Output the (x, y) coordinate of the center of the cell containing the given text.  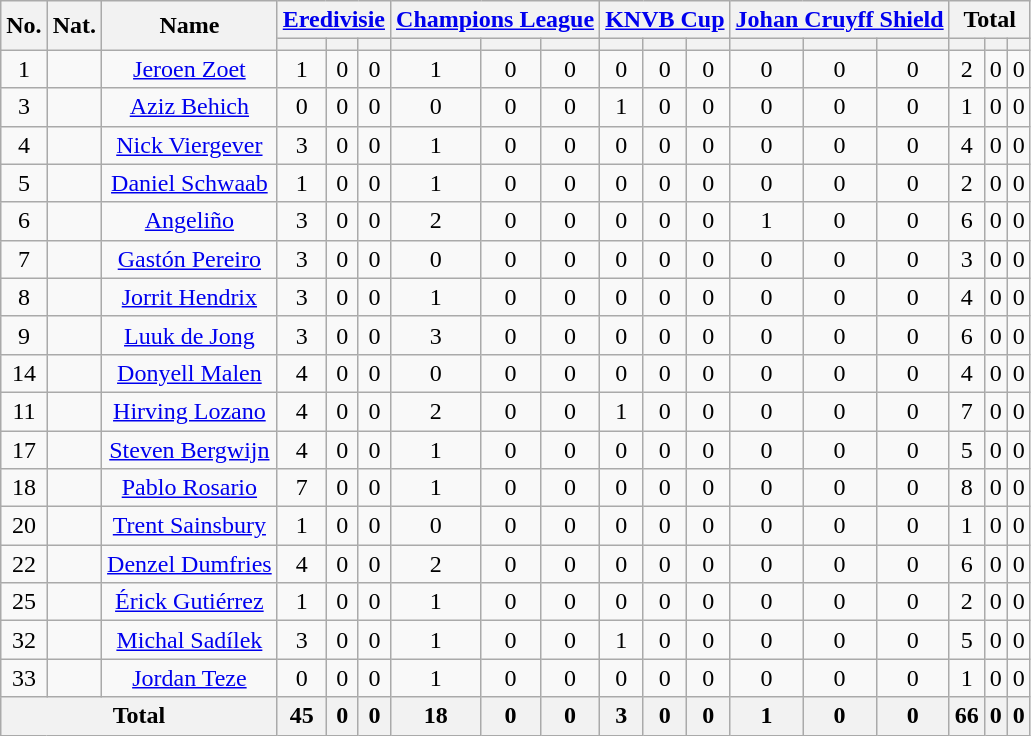
Jeroen Zoet (190, 69)
32 (24, 640)
Daniel Schwaab (190, 183)
Gastón Pereiro (190, 259)
25 (24, 602)
20 (24, 526)
11 (24, 411)
Champions League (496, 20)
Érick Gutiérrez (190, 602)
Denzel Dumfries (190, 564)
Nick Viergever (190, 145)
No. (24, 26)
Donyell Malen (190, 373)
KNVB Cup (665, 20)
Angeliño (190, 221)
66 (966, 716)
Jorrit Hendrix (190, 297)
Steven Bergwijn (190, 449)
17 (24, 449)
Nat. (74, 26)
33 (24, 678)
Luuk de Jong (190, 335)
45 (302, 716)
22 (24, 564)
Aziz Behich (190, 107)
14 (24, 373)
Michal Sadílek (190, 640)
Eredivisie (334, 20)
Hirving Lozano (190, 411)
Johan Cruyff Shield (840, 20)
9 (24, 335)
Jordan Teze (190, 678)
Name (190, 26)
Pablo Rosario (190, 488)
Trent Sainsbury (190, 526)
